Output the (X, Y) coordinate of the center of the cell containing the given text.  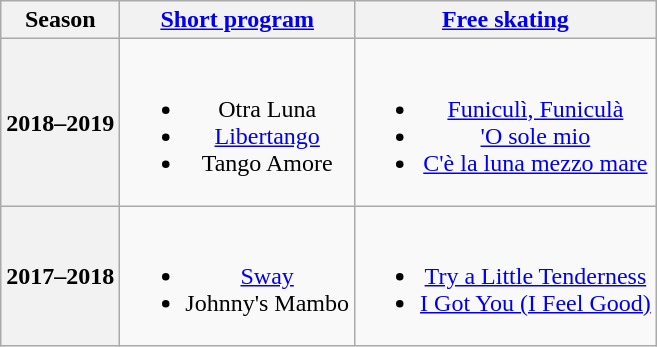
Otra Luna Libertango Tango Amore (238, 122)
Season (60, 20)
Sway Johnny's Mambo (238, 276)
Short program (238, 20)
Funiculì, Funiculà 'O sole mio C'è la luna mezzo mare (506, 122)
2018–2019 (60, 122)
2017–2018 (60, 276)
Free skating (506, 20)
Try a Little Tenderness I Got You (I Feel Good) (506, 276)
